Search for the cell housing the specified text and yield its [X, Y] center coordinate. 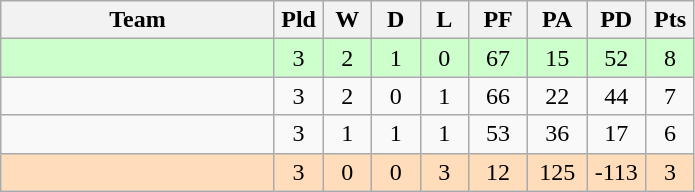
66 [498, 96]
12 [498, 172]
22 [558, 96]
Pts [670, 20]
D [396, 20]
PA [558, 20]
36 [558, 134]
17 [616, 134]
44 [616, 96]
-113 [616, 172]
52 [616, 58]
8 [670, 58]
6 [670, 134]
67 [498, 58]
W [348, 20]
15 [558, 58]
53 [498, 134]
Team [138, 20]
Pld [298, 20]
PD [616, 20]
PF [498, 20]
125 [558, 172]
L [444, 20]
7 [670, 96]
